Extract the [X, Y] coordinate from the center of the cell holding the provided text.  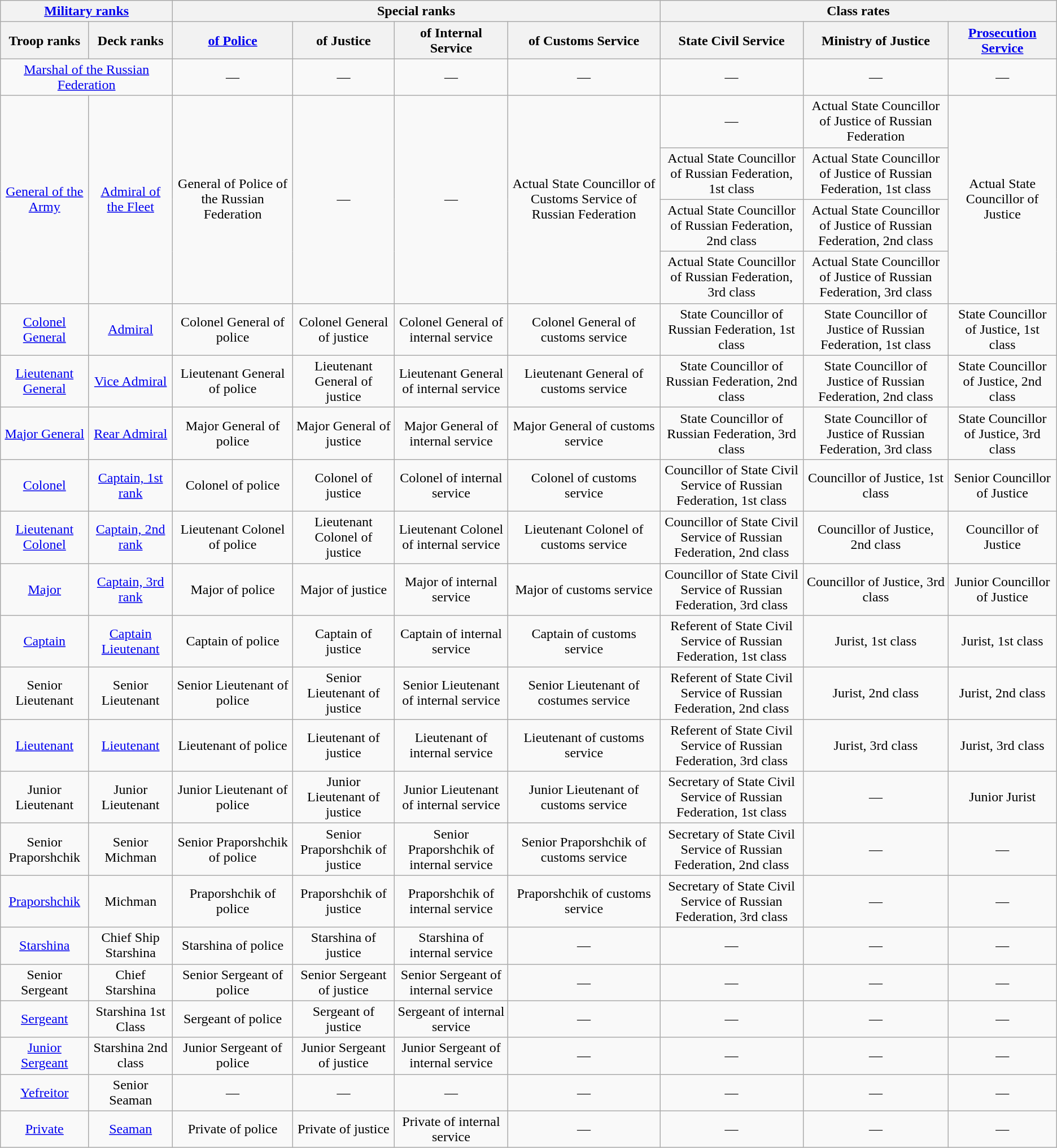
Colonel General of police [233, 329]
Starshina [45, 945]
State Councillor of Russian Federation, 3rd class [732, 433]
Lieutenant of police [233, 745]
Colonel General of customs service [584, 329]
Junior Sergeant of internal service [451, 1056]
Lieutenant General of police [233, 381]
Colonel of customs service [584, 485]
Major [45, 590]
Senior Praporshchik [45, 849]
Major General of customs service [584, 433]
Major of internal service [451, 590]
Junior Lieutenant of internal service [451, 797]
Actual State Councillor of Justice of Russian Federation [876, 121]
Senior Lieutenant of police [233, 693]
Senior Lieutenant of justice [344, 693]
of Justice [344, 41]
Praporshchik of police [233, 901]
Senior Praporshchik of internal service [451, 849]
Senior Councillor of Justice [1002, 485]
Chief Ship Starshina [131, 945]
Secretary of State Civil Service of Russian Federation, 3rd class [732, 901]
Starshina 1st Class [131, 1019]
Captain of internal service [451, 641]
Actual State Councillor of Russian Federation, 3rd class [732, 277]
Junior Sergeant of police [233, 1056]
Senior Seaman [131, 1092]
State Councillor of Justice of Russian Federation, 3rd class [876, 433]
Colonel [45, 485]
Marshal of the Russian Federation [87, 77]
Lieutenant Colonel of customs service [584, 537]
Private of internal service [451, 1129]
State Councillor of Justice, 1st class [1002, 329]
Sergeant [45, 1019]
Senior Sergeant of justice [344, 983]
Junior Councillor of Justice [1002, 590]
Major General of police [233, 433]
Captain [45, 641]
Captain, 3rd rank [131, 590]
Major General [45, 433]
Actual State Councillor of Russian Federation, 2nd class [732, 225]
of Internal Service [451, 41]
Senior Sergeant [45, 983]
Councillor of State Civil Service of Russian Federation, 3rd class [732, 590]
Councillor of Justice [1002, 537]
Lieutenant General of justice [344, 381]
Junior Lieutenant of police [233, 797]
Junior Lieutenant of customs service [584, 797]
Actual State Councillor of Russian Federation, 1st class [732, 173]
Ministry of Justice [876, 41]
Councillor of State Civil Service of Russian Federation, 2nd class [732, 537]
of Customs Service [584, 41]
State Councillor of Russian Federation, 1st class [732, 329]
Colonel of justice [344, 485]
Starshina 2nd class [131, 1056]
Prosecution Service [1002, 41]
Major General of justice [344, 433]
Colonel General of justice [344, 329]
Secretary of State Civil Service of Russian Federation, 1st class [732, 797]
Councillor of Justice, 1st class [876, 485]
Chief Starshina [131, 983]
State Councillor of Justice, 2nd class [1002, 381]
Senior Lieutenant of internal service [451, 693]
General of Police of the Russian Federation [233, 199]
Senior Praporshchik of customs service [584, 849]
Praporshchik of justice [344, 901]
Major of justice [344, 590]
State Civil Service [732, 41]
Captain, 2nd rank [131, 537]
State Councillor of Justice of Russian Federation, 2nd class [876, 381]
Vice Admiral [131, 381]
Admiral of the Fleet [131, 199]
Private of police [233, 1129]
Special ranks [417, 11]
Actual State Councillor of Justice [1002, 199]
Captain of police [233, 641]
Captain, 1st rank [131, 485]
Sergeant of police [233, 1019]
Lieutenant General [45, 381]
Colonel of internal service [451, 485]
Councillor of Justice, 3rd class [876, 590]
Councillor of State Civil Service of Russian Federation, 1st class [732, 485]
Senior Michman [131, 849]
Junior Sergeant [45, 1056]
Referent of State Civil Service of Russian Federation, 1st class [732, 641]
Senior Praporshchik of justice [344, 849]
Class rates [858, 11]
Admiral [131, 329]
Rear Admiral [131, 433]
Sergeant of internal service [451, 1019]
Colonel General of internal service [451, 329]
Secretary of State Civil Service of Russian Federation, 2nd class [732, 849]
Referent of State Civil Service of Russian Federation, 3rd class [732, 745]
Lieutenant of justice [344, 745]
Major of police [233, 590]
of Police [233, 41]
State Councillor of Justice of Russian Federation, 1st class [876, 329]
Starshina of internal service [451, 945]
Senior Lieutenant of costumes service [584, 693]
Lieutenant General of internal service [451, 381]
State Councillor of Russian Federation, 2nd class [732, 381]
Captain Lieutenant [131, 641]
Lieutenant Colonel [45, 537]
Praporshchik of customs service [584, 901]
Junior Jurist [1002, 797]
Troop ranks [45, 41]
Councillor of Justice, 2nd class [876, 537]
Praporshchik of internal service [451, 901]
Colonel of police [233, 485]
Colonel General [45, 329]
Starshina of police [233, 945]
Junior Sergeant of justice [344, 1056]
Actual State Councillor of Customs Service of Russian Federation [584, 199]
General of the Army [45, 199]
Actual State Councillor of Justice of Russian Federation, 2nd class [876, 225]
Senior Sergeant of police [233, 983]
Lieutenant of internal service [451, 745]
Captain of justice [344, 641]
Major General of internal service [451, 433]
Michman [131, 901]
Starshina of justice [344, 945]
Military ranks [87, 11]
Praporshchik [45, 901]
Deck ranks [131, 41]
Actual State Councillor of Justice of Russian Federation, 3rd class [876, 277]
Senior Sergeant of internal service [451, 983]
Junior Lieutenant of justice [344, 797]
Senior Praporshchik of police [233, 849]
Lieutenant Colonel of internal service [451, 537]
Actual State Councillor of Justice of Russian Federation, 1st class [876, 173]
Yefreitor [45, 1092]
Lieutenant General of customs service [584, 381]
Private of justice [344, 1129]
Major of customs service [584, 590]
Seaman [131, 1129]
Lieutenant Colonel of justice [344, 537]
Sergeant of justice [344, 1019]
Private [45, 1129]
Lieutenant Colonel of police [233, 537]
Captain of customs service [584, 641]
State Councillor of Justice, 3rd class [1002, 433]
Referent of State Civil Service of Russian Federation, 2nd class [732, 693]
Lieutenant of customs service [584, 745]
